Identify which cell holds the provided text, then report its [X, Y] central coordinate. 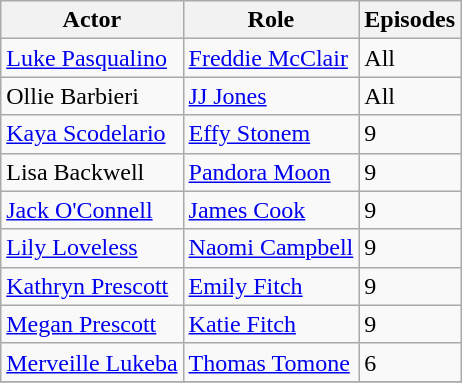
Pandora Moon [271, 172]
Jack O'Connell [92, 210]
Ollie Barbieri [92, 96]
Episodes [410, 20]
Katie Fitch [271, 324]
Merveille Lukeba [92, 362]
Naomi Campbell [271, 248]
Lily Loveless [92, 248]
Freddie McClair [271, 58]
Effy Stonem [271, 134]
Role [271, 20]
Lisa Backwell [92, 172]
Thomas Tomone [271, 362]
6 [410, 362]
James Cook [271, 210]
Luke Pasqualino [92, 58]
Emily Fitch [271, 286]
Actor [92, 20]
Megan Prescott [92, 324]
Kathryn Prescott [92, 286]
Kaya Scodelario [92, 134]
JJ Jones [271, 96]
